From the cell containing the given text, extract its center point as [x, y] coordinate. 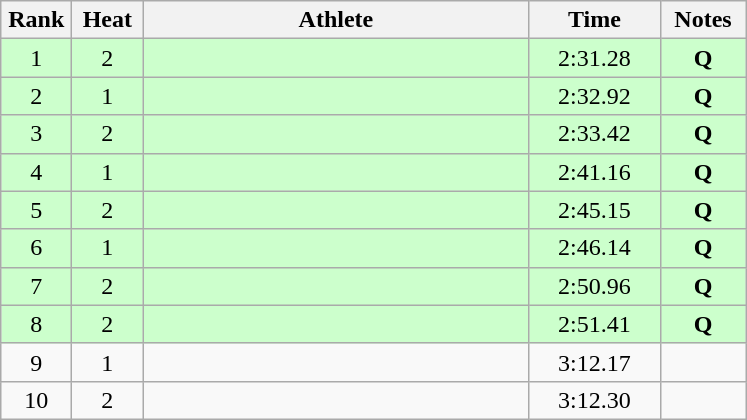
2:41.16 [594, 172]
2:31.28 [594, 58]
2:46.14 [594, 248]
9 [36, 362]
2:33.42 [594, 134]
3 [36, 134]
Heat [108, 20]
8 [36, 324]
2:45.15 [594, 210]
3:12.30 [594, 400]
10 [36, 400]
Notes [703, 20]
2:50.96 [594, 286]
Athlete [336, 20]
4 [36, 172]
2:51.41 [594, 324]
5 [36, 210]
Rank [36, 20]
3:12.17 [594, 362]
2:32.92 [594, 96]
Time [594, 20]
6 [36, 248]
7 [36, 286]
